Locate the cell with the specified text and output its [X, Y] center coordinate. 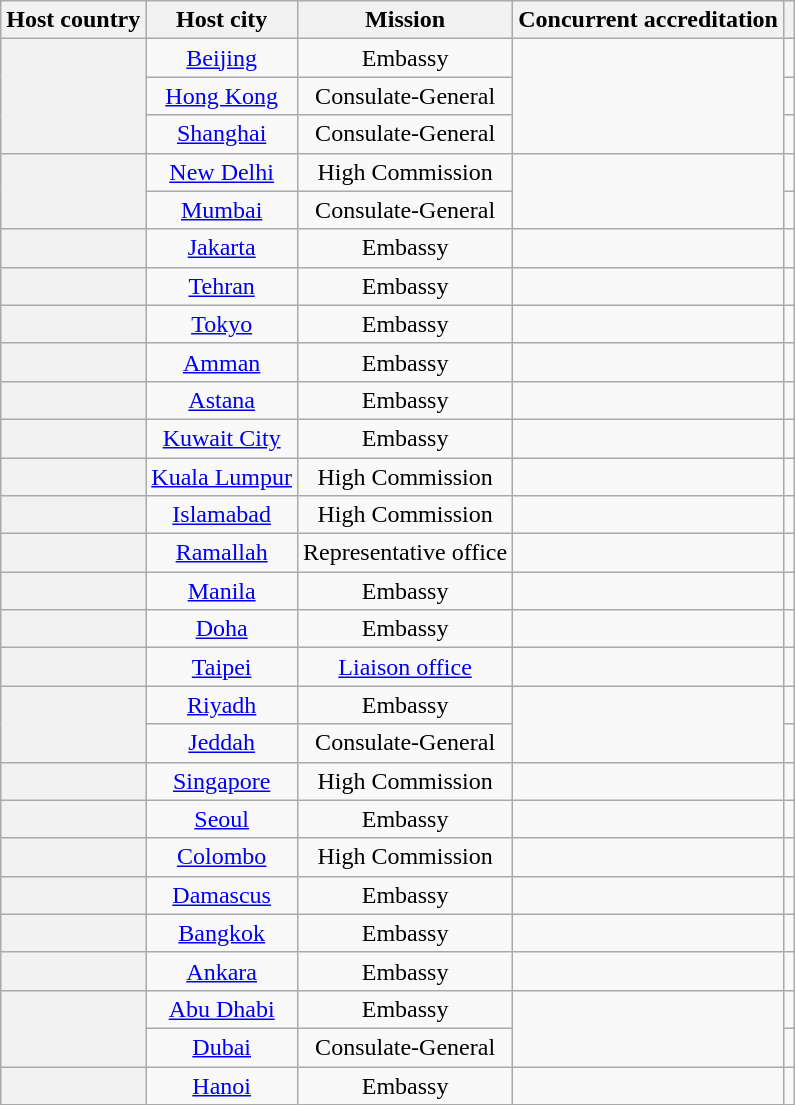
Abu Dhabi [222, 1009]
Jakarta [222, 248]
Dubai [222, 1047]
Tokyo [222, 324]
Kuwait City [222, 438]
Liaison office [404, 667]
Concurrent accreditation [648, 20]
Ankara [222, 971]
Tehran [222, 286]
Islamabad [222, 515]
Ramallah [222, 553]
Taipei [222, 667]
Hong Kong [222, 96]
Shanghai [222, 134]
Host country [74, 20]
Doha [222, 629]
Damascus [222, 895]
Astana [222, 400]
Riyadh [222, 705]
Colombo [222, 857]
Hanoi [222, 1085]
Jeddah [222, 743]
Mission [404, 20]
New Delhi [222, 172]
Seoul [222, 819]
Bangkok [222, 933]
Kuala Lumpur [222, 477]
Singapore [222, 781]
Amman [222, 362]
Mumbai [222, 210]
Host city [222, 20]
Representative office [404, 553]
Manila [222, 591]
Beijing [222, 58]
